Identify which cell holds the provided text, then report its (X, Y) central coordinate. 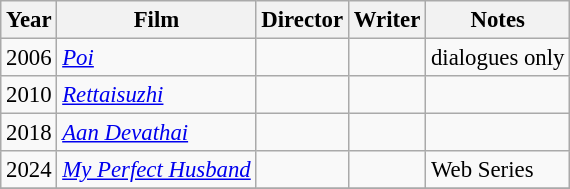
dialogues only (498, 58)
Web Series (498, 170)
Year (29, 20)
2010 (29, 95)
2006 (29, 58)
Poi (156, 58)
Aan Devathai (156, 133)
2018 (29, 133)
Director (302, 20)
Rettaisuzhi (156, 95)
2024 (29, 170)
Film (156, 20)
My Perfect Husband (156, 170)
Writer (386, 20)
Notes (498, 20)
